Scan for the cell matching the given text and deliver its (x, y) coordinate at center. 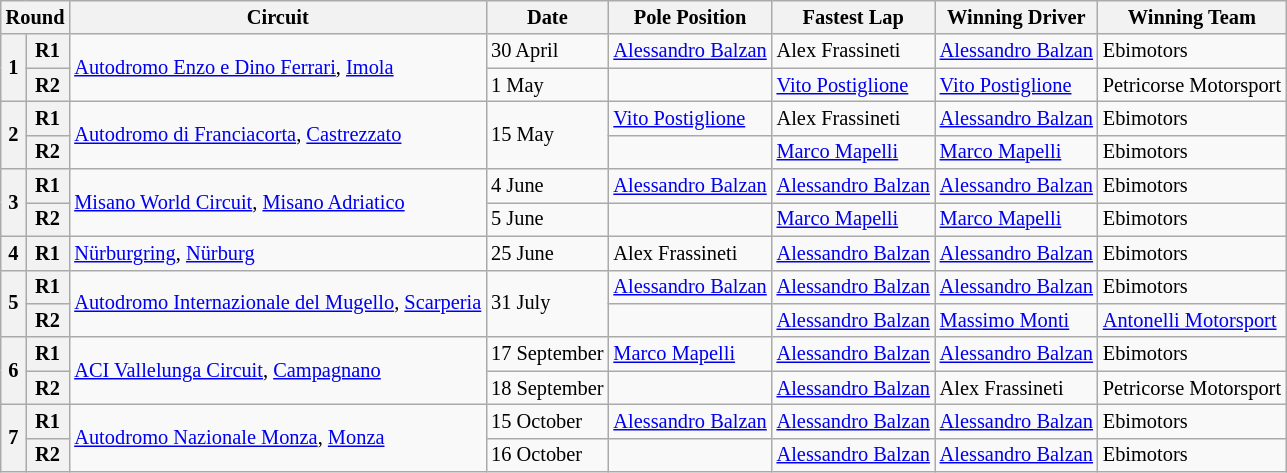
16 October (547, 455)
31 July (547, 304)
4 (14, 253)
6 (14, 370)
Autodromo Internazionale del Mugello, Scarperia (278, 304)
Fastest Lap (854, 17)
Antonelli Motorsport (1192, 320)
7 (14, 438)
5 June (547, 219)
Round (36, 17)
5 (14, 304)
15 October (547, 421)
Winning Driver (1016, 17)
3 (14, 202)
Autodromo Enzo e Dino Ferrari, Imola (278, 68)
Date (547, 17)
Nürburgring, Nürburg (278, 253)
Autodromo di Franciacorta, Castrezzato (278, 134)
18 September (547, 388)
Autodromo Nazionale Monza, Monza (278, 438)
15 May (547, 134)
Misano World Circuit, Misano Adriatico (278, 202)
Winning Team (1192, 17)
ACI Vallelunga Circuit, Campagnano (278, 370)
17 September (547, 354)
Circuit (278, 17)
1 (14, 68)
1 May (547, 85)
2 (14, 134)
30 April (547, 51)
4 June (547, 186)
Massimo Monti (1016, 320)
Pole Position (690, 17)
25 June (547, 253)
